Identify which cell holds the provided text, then report its (x, y) central coordinate. 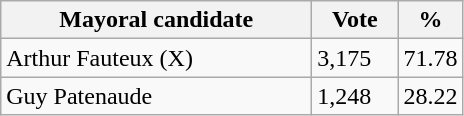
Arthur Fauteux (X) (156, 58)
Guy Patenaude (156, 96)
71.78 (430, 58)
Mayoral candidate (156, 20)
% (430, 20)
1,248 (355, 96)
28.22 (430, 96)
3,175 (355, 58)
Vote (355, 20)
